Return the (x, y) coordinate for the center point of the cell that contains the specified text.  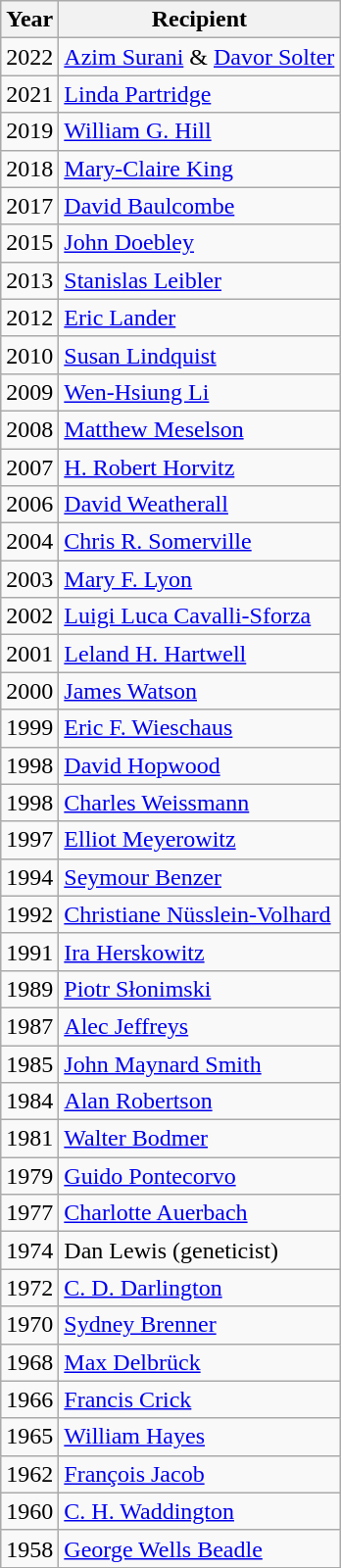
2007 (29, 467)
Max Delbrück (200, 1362)
2009 (29, 392)
George Wells Beadle (200, 1548)
Year (29, 20)
Luigi Luca Cavalli-Sforza (200, 616)
Recipient (200, 20)
Francis Crick (200, 1399)
2013 (29, 280)
Guido Pontecorvo (200, 1176)
Stanislas Leibler (200, 280)
Sydney Brenner (200, 1325)
1994 (29, 877)
Azim Surani & Davor Solter (200, 57)
David Baulcombe (200, 206)
2018 (29, 169)
C. H. Waddington (200, 1511)
1970 (29, 1325)
2003 (29, 579)
2015 (29, 243)
1989 (29, 989)
Charlotte Auerbach (200, 1213)
1968 (29, 1362)
1958 (29, 1548)
2008 (29, 429)
1977 (29, 1213)
2002 (29, 616)
Piotr Słonimski (200, 989)
1966 (29, 1399)
2004 (29, 542)
1979 (29, 1176)
Seymour Benzer (200, 877)
James Watson (200, 691)
2019 (29, 131)
Chris R. Somerville (200, 542)
1984 (29, 1102)
C. D. Darlington (200, 1288)
2010 (29, 355)
Christiane Nüsslein-Volhard (200, 914)
1985 (29, 1063)
Eric Lander (200, 318)
1997 (29, 840)
John Doebley (200, 243)
Matthew Meselson (200, 429)
Leland H. Hartwell (200, 654)
1991 (29, 952)
1999 (29, 728)
1965 (29, 1437)
1992 (29, 914)
1987 (29, 1026)
Eric F. Wieschaus (200, 728)
Elliot Meyerowitz (200, 840)
2001 (29, 654)
Susan Lindquist (200, 355)
1974 (29, 1250)
1981 (29, 1139)
Mary F. Lyon (200, 579)
2017 (29, 206)
François Jacob (200, 1474)
1972 (29, 1288)
2022 (29, 57)
Alan Robertson (200, 1102)
2006 (29, 505)
John Maynard Smith (200, 1063)
2021 (29, 94)
Mary-Claire King (200, 169)
2012 (29, 318)
H. Robert Horvitz (200, 467)
Linda Partridge (200, 94)
Ira Herskowitz (200, 952)
Wen-Hsiung Li (200, 392)
Charles Weissmann (200, 803)
Dan Lewis (geneticist) (200, 1250)
1962 (29, 1474)
William G. Hill (200, 131)
2000 (29, 691)
Alec Jeffreys (200, 1026)
David Hopwood (200, 765)
1960 (29, 1511)
Walter Bodmer (200, 1139)
William Hayes (200, 1437)
David Weatherall (200, 505)
